Determine the [x, y] coordinate at the center of the cell enclosing the given text.  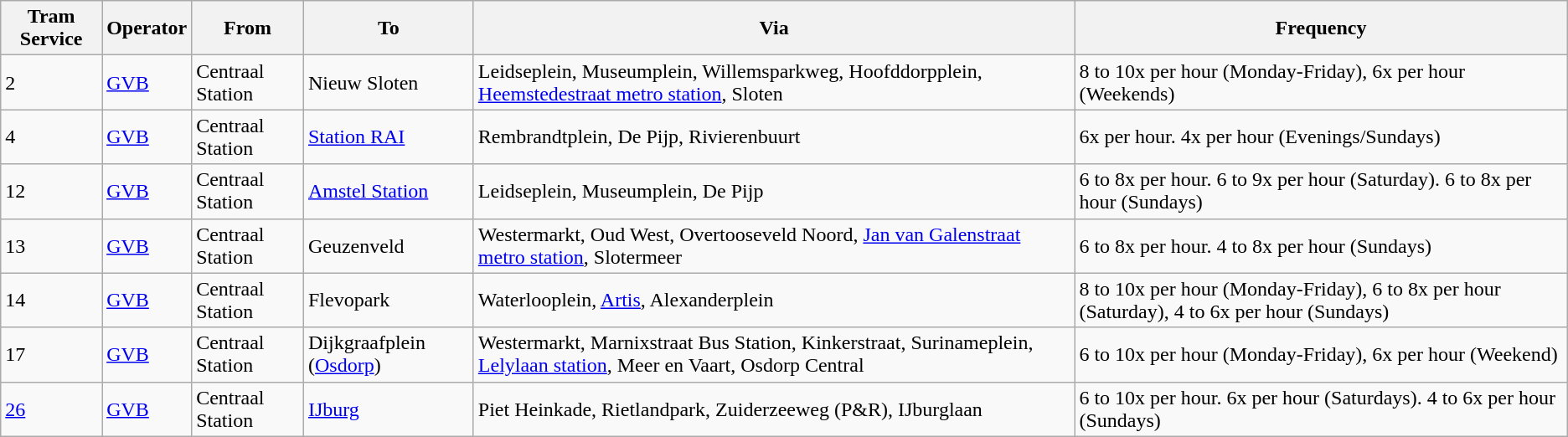
From [248, 28]
13 [52, 246]
Tram Service [52, 28]
6x per hour. 4x per hour (Evenings/Sundays) [1321, 137]
Dijkgraafplein (Osdorp) [389, 355]
Piet Heinkade, Rietlandpark, Zuiderzeeweg (P&R), IJburglaan [774, 409]
Rembrandtplein, De Pijp, Rivierenbuurt [774, 137]
8 to 10x per hour (Monday-Friday), 6 to 8x per hour (Saturday), 4 to 6x per hour (Sundays) [1321, 300]
4 [52, 137]
6 to 8x per hour. 6 to 9x per hour (Saturday). 6 to 8x per hour (Sundays) [1321, 191]
Amstel Station [389, 191]
6 to 10x per hour (Monday-Friday), 6x per hour (Weekend) [1321, 355]
Leidseplein, Museumplein, De Pijp [774, 191]
26 [52, 409]
Nieuw Sloten [389, 82]
Flevopark [389, 300]
14 [52, 300]
Westermarkt, Marnixstraat Bus Station, Kinkerstraat, Surinameplein, Lelylaan station, Meer en Vaart, Osdorp Central [774, 355]
Waterlooplein, Artis, Alexanderplein [774, 300]
8 to 10x per hour (Monday-Friday), 6x per hour (Weekends) [1321, 82]
Leidseplein, Museumplein, Willemsparkweg, Hoofddorpplein, Heemstedestraat metro station, Sloten [774, 82]
Operator [147, 28]
Westermarkt, Oud West, Overtooseveld Noord, Jan van Galenstraat metro station, Slotermeer [774, 246]
Geuzenveld [389, 246]
6 to 10x per hour. 6x per hour (Saturdays). 4 to 6x per hour (Sundays) [1321, 409]
12 [52, 191]
Frequency [1321, 28]
17 [52, 355]
Via [774, 28]
2 [52, 82]
6 to 8x per hour. 4 to 8x per hour (Sundays) [1321, 246]
To [389, 28]
IJburg [389, 409]
Station RAI [389, 137]
